Find where the given text appears and provide that cell's center as (X, Y) coordinate. 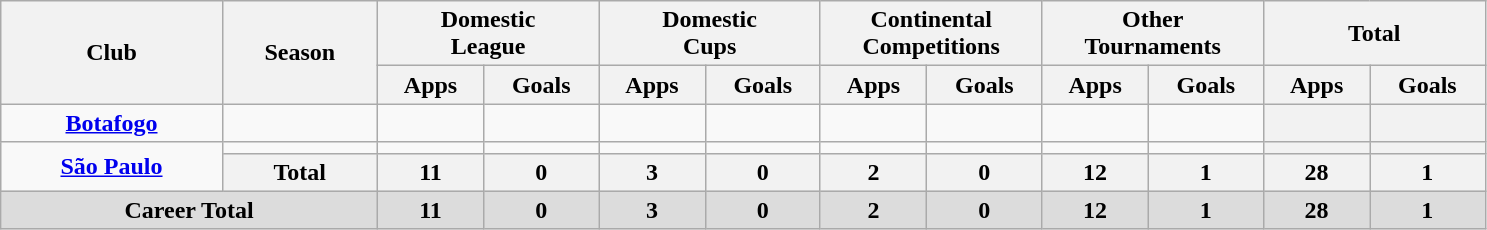
Club (112, 52)
DomesticLeague (488, 34)
ContinentalCompetitions (931, 34)
São Paulo (112, 166)
OtherTournaments (1153, 34)
Season (300, 52)
Botafogo (112, 123)
Career Total (190, 210)
DomesticCups (710, 34)
